Pinpoint the cell where the given text exists, returning its [X, Y] midpoint coordinate. 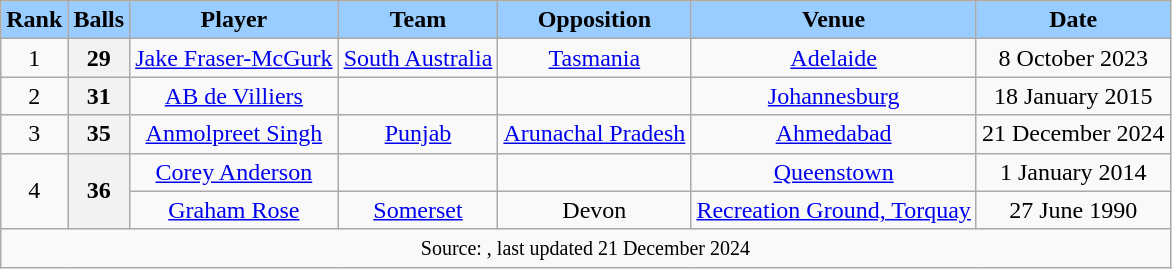
8 October 2023 [1073, 58]
Player [234, 20]
4 [34, 191]
Team [418, 20]
Johannesburg [834, 96]
Opposition [594, 20]
Arunachal Pradesh [594, 134]
Tasmania [594, 58]
AB de Villiers [234, 96]
21 December 2024 [1073, 134]
27 June 1990 [1073, 210]
Corey Anderson [234, 172]
Queenstown [834, 172]
18 January 2015 [1073, 96]
Recreation Ground, Torquay [834, 210]
Balls [99, 20]
Somerset [418, 210]
Ahmedabad [834, 134]
35 [99, 134]
Source: , last updated 21 December 2024 [586, 248]
Rank [34, 20]
Date [1073, 20]
Venue [834, 20]
Punjab [418, 134]
1 [34, 58]
Adelaide [834, 58]
Anmolpreet Singh [234, 134]
31 [99, 96]
3 [34, 134]
29 [99, 58]
2 [34, 96]
1 January 2014 [1073, 172]
South Australia [418, 58]
Graham Rose [234, 210]
36 [99, 191]
Devon [594, 210]
Jake Fraser-McGurk [234, 58]
